From the cell containing the given text, extract its center point as (x, y) coordinate. 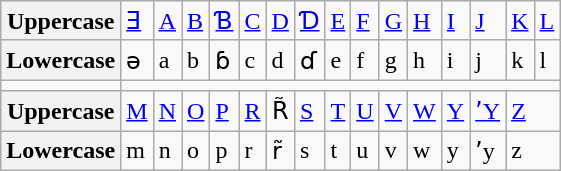
R̃ (280, 111)
O (196, 111)
E (338, 21)
ɓ (224, 60)
n (167, 150)
B (196, 21)
W (425, 111)
e (338, 60)
g (393, 60)
Ɓ (224, 21)
L (547, 21)
I (455, 21)
o (196, 150)
y (455, 150)
l (547, 60)
F (365, 21)
Z (533, 111)
Ɗ (310, 21)
ʼy (488, 150)
D (280, 21)
w (425, 150)
A (167, 21)
C (252, 21)
U (365, 111)
K (520, 21)
j (488, 60)
t (338, 150)
z (533, 150)
Ǝ (137, 21)
S (310, 111)
ǝ (137, 60)
d (280, 60)
R (252, 111)
k (520, 60)
p (224, 150)
J (488, 21)
N (167, 111)
i (455, 60)
Y (455, 111)
ʼY (488, 111)
c (252, 60)
b (196, 60)
v (393, 150)
T (338, 111)
m (137, 150)
H (425, 21)
V (393, 111)
P (224, 111)
f (365, 60)
h (425, 60)
a (167, 60)
u (365, 150)
r̃ (280, 150)
ɗ (310, 60)
r (252, 150)
s (310, 150)
G (393, 21)
M (137, 111)
